Pinpoint the cell where the given text exists, returning its [x, y] midpoint coordinate. 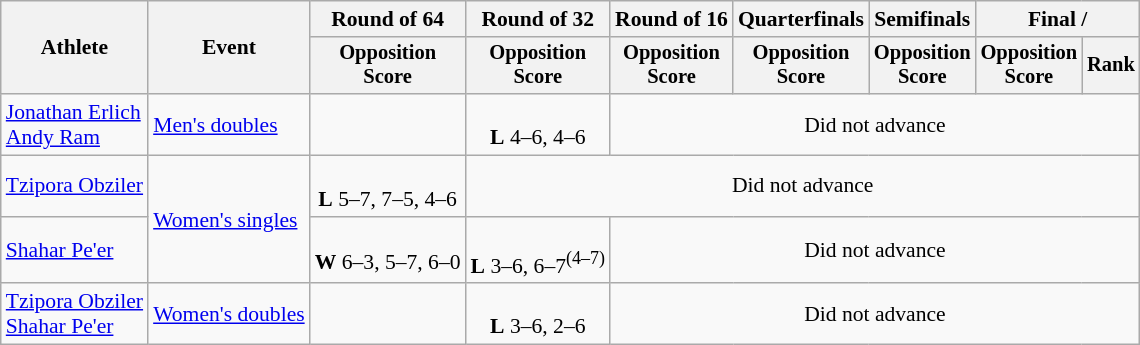
Women's singles [229, 220]
Jonathan ErlichAndy Ram [74, 124]
W 6–3, 5–7, 6–0 [388, 250]
Tzipora Obziler [74, 186]
Quarterfinals [801, 19]
Round of 32 [538, 19]
Athlete [74, 48]
Final / [1058, 19]
L 3–6, 6–7(4–7) [538, 250]
Round of 64 [388, 19]
L 3–6, 2–6 [538, 314]
L 4–6, 4–6 [538, 124]
Men's doubles [229, 124]
Round of 16 [672, 19]
Women's doubles [229, 314]
Shahar Pe'er [74, 250]
Tzipora ObzilerShahar Pe'er [74, 314]
Rank [1111, 66]
Event [229, 48]
Semifinals [922, 19]
L 5–7, 7–5, 4–6 [388, 186]
